Scan for the cell matching the given text and deliver its (X, Y) coordinate at center. 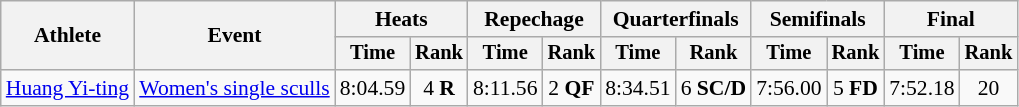
Event (234, 36)
5 FD (856, 88)
Huang Yi-ting (68, 88)
Quarterfinals (676, 19)
20 (989, 88)
2 QF (572, 88)
Repechage (534, 19)
Semifinals (818, 19)
8:34.51 (638, 88)
8:04.59 (372, 88)
Women's single sculls (234, 88)
4 R (439, 88)
7:56.00 (788, 88)
7:52.18 (922, 88)
Heats (402, 19)
8:11.56 (506, 88)
Final (950, 19)
Athlete (68, 36)
6 SC/D (714, 88)
